Identify which cell holds the provided text, then report its [x, y] central coordinate. 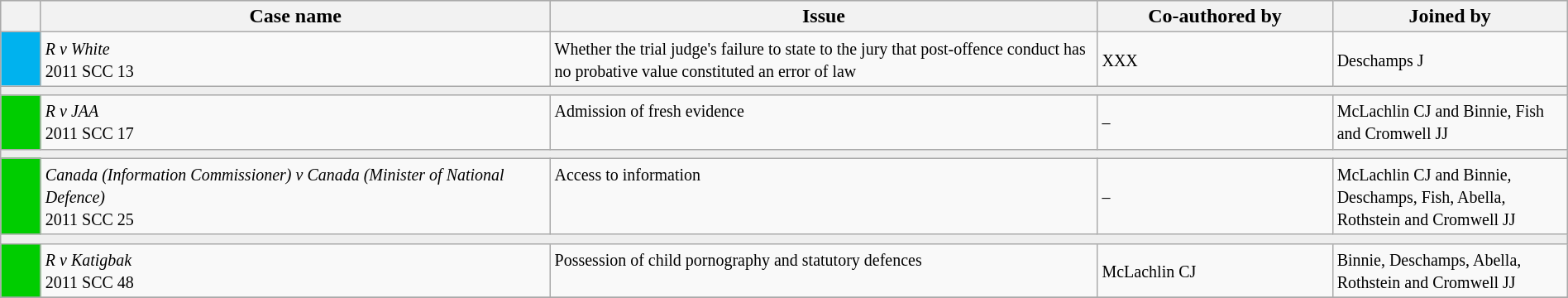
Possession of child pornography and statutory defences [824, 270]
McLachlin CJ and Binnie, Fish and Cromwell JJ [1450, 123]
Access to information [824, 196]
Co-authored by [1215, 17]
McLachlin CJ [1215, 270]
Joined by [1450, 17]
XXX [1215, 60]
Whether the trial judge's failure to state to the jury that post-offence conduct has no probative value constituted an error of law [824, 60]
R v JAA 2011 SCC 17 [295, 123]
Deschamps J [1450, 60]
R v White 2011 SCC 13 [295, 60]
McLachlin CJ and Binnie, Deschamps, Fish, Abella, Rothstein and Cromwell JJ [1450, 196]
Binnie, Deschamps, Abella, Rothstein and Cromwell JJ [1450, 270]
Issue [824, 17]
Case name [295, 17]
Admission of fresh evidence [824, 123]
Canada (Information Commissioner) v Canada (Minister of National Defence) 2011 SCC 25 [295, 196]
R v Katigbak 2011 SCC 48 [295, 270]
